Output the [X, Y] coordinate of the center of the cell containing the given text.  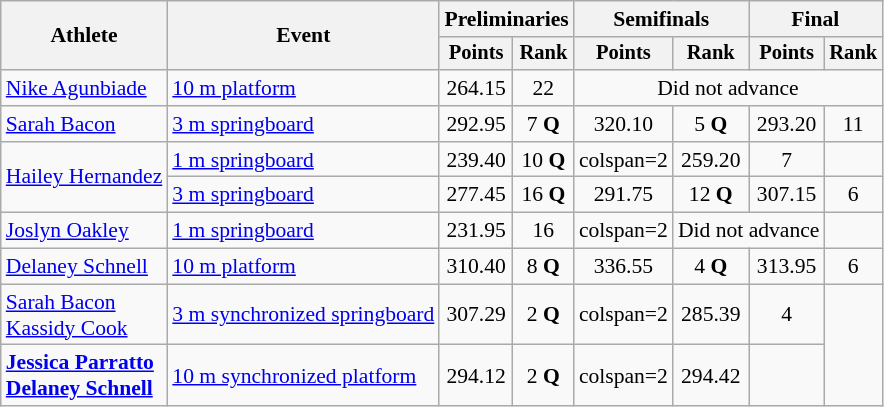
Sarah Bacon Kassidy Cook [84, 314]
11 [853, 124]
16 Q [544, 195]
285.39 [711, 314]
291.75 [624, 195]
231.95 [476, 231]
8 Q [544, 267]
Hailey Hernandez [84, 178]
Event [303, 36]
7 Q [544, 124]
264.15 [476, 88]
4 Q [711, 267]
Sarah Bacon [84, 124]
293.20 [787, 124]
Semifinals [662, 19]
Jessica Parratto Delaney Schnell [84, 376]
Final [816, 19]
320.10 [624, 124]
307.29 [476, 314]
336.55 [624, 267]
Joslyn Oakley [84, 231]
4 [787, 314]
292.95 [476, 124]
294.42 [711, 376]
313.95 [787, 267]
3 m synchronized springboard [303, 314]
12 Q [711, 195]
Preliminaries [506, 19]
16 [544, 231]
310.40 [476, 267]
5 Q [711, 124]
277.45 [476, 195]
7 [787, 160]
Delaney Schnell [84, 267]
239.40 [476, 160]
Nike Agunbiade [84, 88]
294.12 [476, 376]
Athlete [84, 36]
22 [544, 88]
10 m synchronized platform [303, 376]
10 Q [544, 160]
259.20 [711, 160]
307.15 [787, 195]
